Search for the cell housing the specified text and yield its (x, y) center coordinate. 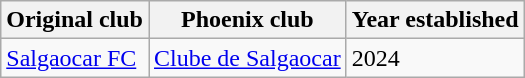
Original club (75, 20)
Year established (435, 20)
2024 (435, 58)
Salgaocar FC (75, 58)
Clube de Salgaocar (247, 58)
Phoenix club (247, 20)
